Return the (x, y) coordinate for the center point of the cell that contains the specified text.  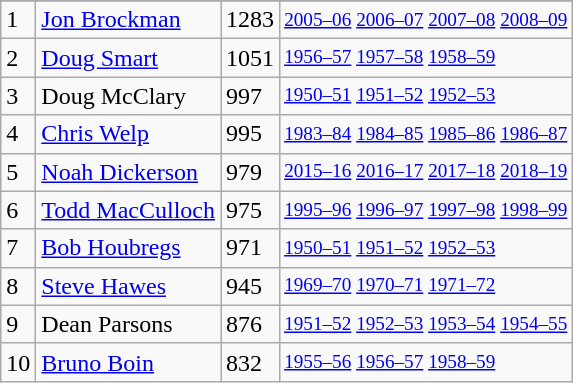
1283 (250, 20)
6 (18, 210)
979 (250, 172)
Doug Smart (128, 58)
9 (18, 324)
876 (250, 324)
2005–06 2006–07 2007–08 2008–09 (426, 20)
2015–16 2016–17 2017–18 2018–19 (426, 172)
945 (250, 286)
4 (18, 134)
Noah Dickerson (128, 172)
7 (18, 248)
Bruno Boin (128, 362)
Chris Welp (128, 134)
Steve Hawes (128, 286)
10 (18, 362)
Doug McClary (128, 96)
971 (250, 248)
995 (250, 134)
1995–96 1996–97 1997–98 1998–99 (426, 210)
1983–84 1984–85 1985–86 1986–87 (426, 134)
Bob Houbregs (128, 248)
1051 (250, 58)
Dean Parsons (128, 324)
997 (250, 96)
8 (18, 286)
Jon Brockman (128, 20)
1 (18, 20)
1955–56 1956–57 1958–59 (426, 362)
3 (18, 96)
5 (18, 172)
975 (250, 210)
2 (18, 58)
1969–70 1970–71 1971–72 (426, 286)
832 (250, 362)
1956–57 1957–58 1958–59 (426, 58)
Todd MacCulloch (128, 210)
1951–52 1952–53 1953–54 1954–55 (426, 324)
